Find where the given text appears and provide that cell's center as (x, y) coordinate. 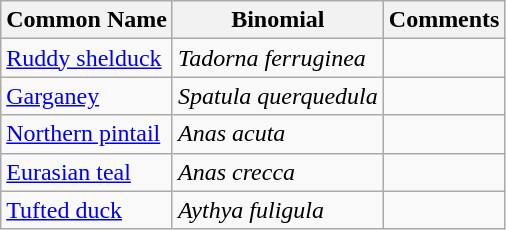
Garganey (87, 96)
Aythya fuligula (278, 210)
Anas acuta (278, 134)
Tadorna ferruginea (278, 58)
Ruddy shelduck (87, 58)
Anas crecca (278, 172)
Binomial (278, 20)
Northern pintail (87, 134)
Eurasian teal (87, 172)
Spatula querquedula (278, 96)
Common Name (87, 20)
Tufted duck (87, 210)
Comments (444, 20)
